From the cell containing the given text, extract its center point as [X, Y] coordinate. 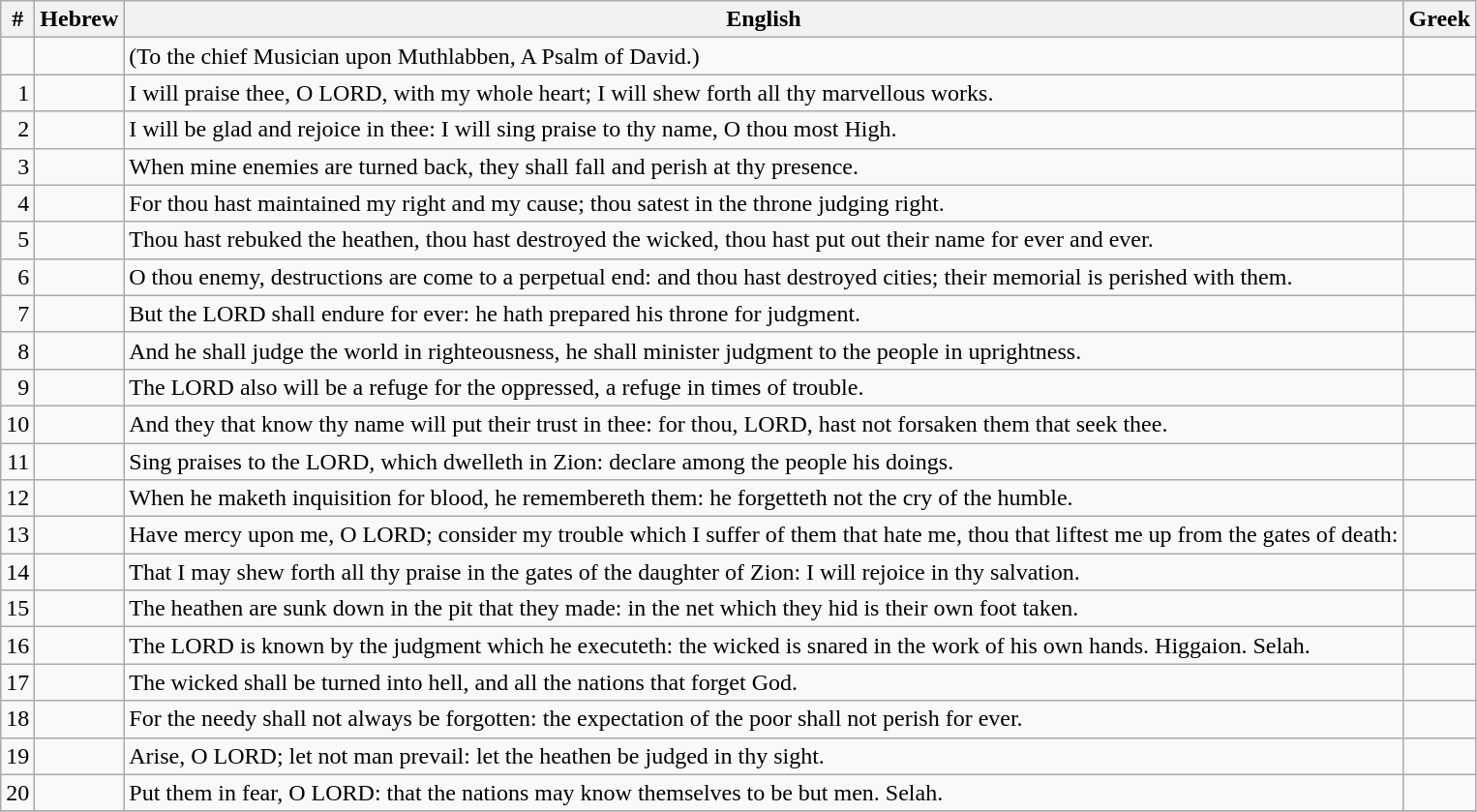
# [17, 19]
For the needy shall not always be forgotten: the expectation of the poor shall not perish for ever. [764, 719]
6 [17, 277]
When mine enemies are turned back, they shall fall and perish at thy presence. [764, 166]
The LORD also will be a refuge for the oppressed, a refuge in times of trouble. [764, 387]
The heathen are sunk down in the pit that they made: in the net which they hid is their own foot taken. [764, 609]
19 [17, 756]
10 [17, 424]
When he maketh inquisition for blood, he remembereth them: he forgetteth not the cry of the humble. [764, 498]
7 [17, 314]
3 [17, 166]
2 [17, 130]
18 [17, 719]
14 [17, 572]
Sing praises to the LORD, which dwelleth in Zion: declare among the people his doings. [764, 462]
13 [17, 535]
The LORD is known by the judgment which he executeth: the wicked is snared in the work of his own hands. Higgaion. Selah. [764, 646]
The wicked shall be turned into hell, and all the nations that forget God. [764, 682]
I will praise thee, O LORD, with my whole heart; I will shew forth all thy marvellous works. [764, 93]
9 [17, 387]
I will be glad and rejoice in thee: I will sing praise to thy name, O thou most High. [764, 130]
Thou hast rebuked the heathen, thou hast destroyed the wicked, thou hast put out their name for ever and ever. [764, 240]
But the LORD shall endure for ever: he hath prepared his throne for judgment. [764, 314]
Hebrew [79, 19]
(To the chief Musician upon Muthlabben, A Psalm of David.) [764, 56]
20 [17, 793]
11 [17, 462]
For thou hast maintained my right and my cause; thou satest in the throne judging right. [764, 203]
16 [17, 646]
4 [17, 203]
Have mercy upon me, O LORD; consider my trouble which I suffer of them that hate me, thou that liftest me up from the gates of death: [764, 535]
And he shall judge the world in righteousness, he shall minister judgment to the people in uprightness. [764, 350]
Arise, O LORD; let not man prevail: let the heathen be judged in thy sight. [764, 756]
And they that know thy name will put their trust in thee: for thou, LORD, hast not forsaken them that seek thee. [764, 424]
8 [17, 350]
Put them in fear, O LORD: that the nations may know themselves to be but men. Selah. [764, 793]
Greek [1440, 19]
5 [17, 240]
15 [17, 609]
12 [17, 498]
1 [17, 93]
That I may shew forth all thy praise in the gates of the daughter of Zion: I will rejoice in thy salvation. [764, 572]
O thou enemy, destructions are come to a perpetual end: and thou hast destroyed cities; their memorial is perished with them. [764, 277]
English [764, 19]
17 [17, 682]
